Return [x, y] of the center of cell containing provided text 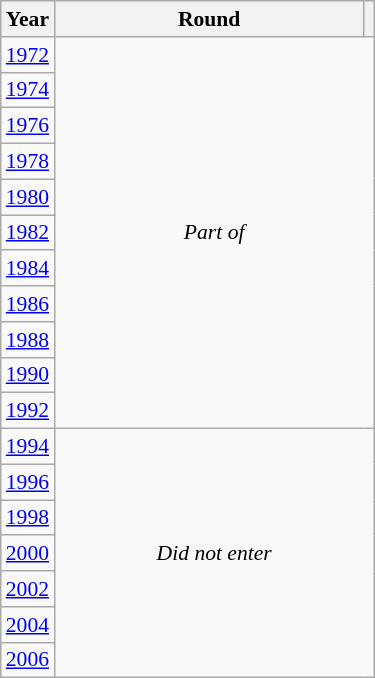
1982 [28, 233]
1986 [28, 304]
1984 [28, 269]
Year [28, 19]
1988 [28, 340]
1978 [28, 162]
Part of [214, 233]
1996 [28, 482]
2004 [28, 625]
2002 [28, 589]
2006 [28, 660]
1990 [28, 375]
1974 [28, 90]
1998 [28, 518]
1972 [28, 55]
1992 [28, 411]
1976 [28, 126]
Round [209, 19]
2000 [28, 554]
1980 [28, 197]
Did not enter [214, 554]
1994 [28, 447]
